Locate the cell with the specified text and output its [x, y] center coordinate. 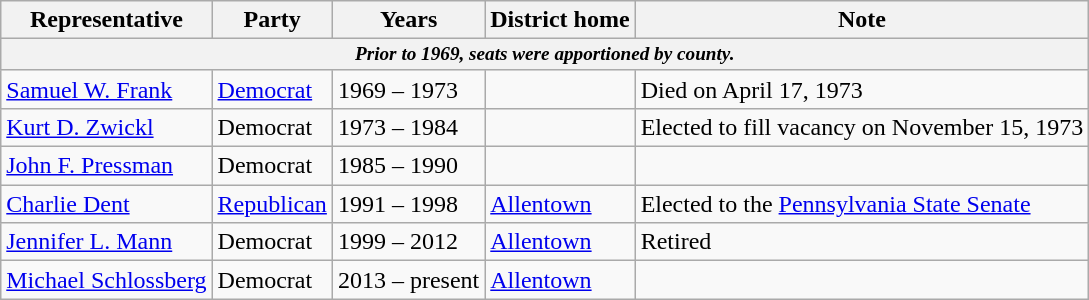
Representative [106, 20]
Retired [862, 242]
1999 – 2012 [408, 242]
1969 – 1973 [408, 89]
Elected to fill vacancy on November 15, 1973 [862, 128]
Years [408, 20]
1985 – 1990 [408, 166]
Prior to 1969, seats were apportioned by county. [545, 55]
Kurt D. Zwickl [106, 128]
2013 – present [408, 280]
Jennifer L. Mann [106, 242]
1973 – 1984 [408, 128]
Samuel W. Frank [106, 89]
John F. Pressman [106, 166]
Charlie Dent [106, 204]
1991 – 1998 [408, 204]
Died on April 17, 1973 [862, 89]
Elected to the Pennsylvania State Senate [862, 204]
Note [862, 20]
Republican [272, 204]
Party [272, 20]
District home [560, 20]
Michael Schlossberg [106, 280]
